Find where the given text appears and provide that cell's center as [X, Y] coordinate. 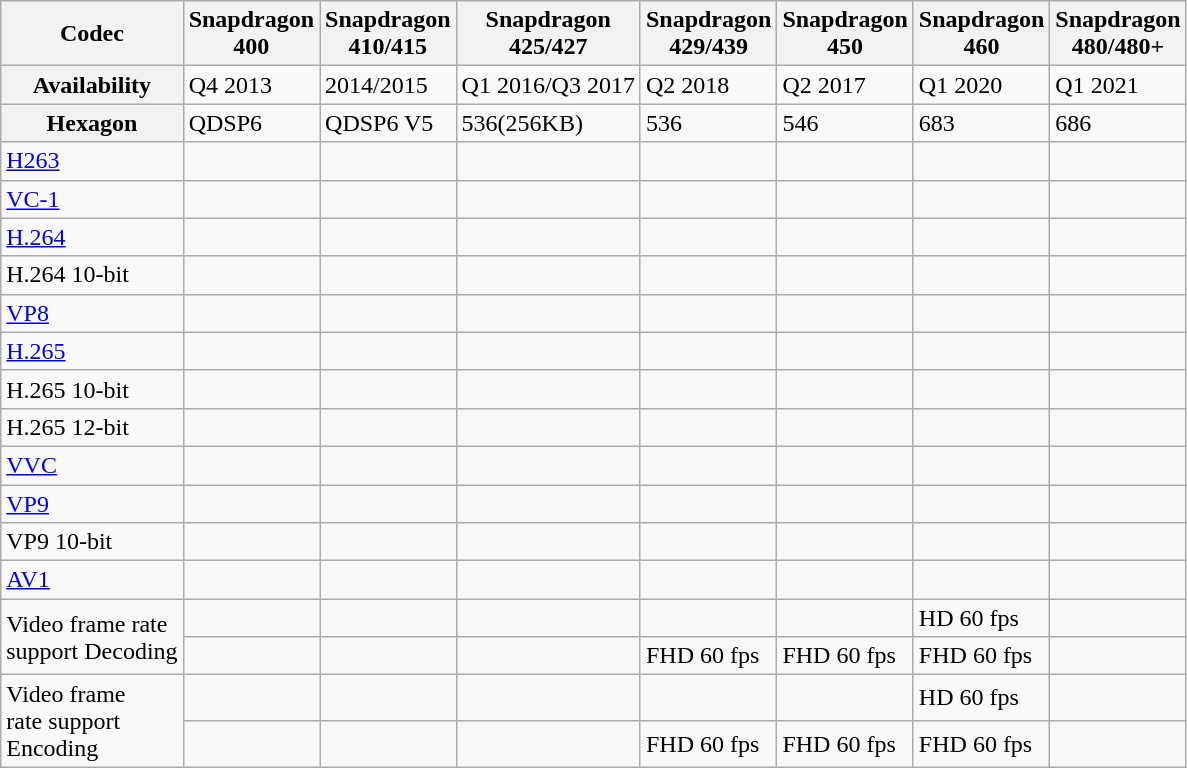
Snapdragon450 [845, 34]
536(256KB) [548, 123]
AV1 [92, 580]
Hexagon [92, 123]
H263 [92, 161]
Q2 2017 [845, 85]
H.264 10-bit [92, 275]
H.264 [92, 237]
Snapdragon460 [981, 34]
Codec [92, 34]
Q1 2021 [1118, 85]
686 [1118, 123]
H.265 [92, 351]
VVC [92, 465]
H.265 12-bit [92, 427]
2014/2015 [388, 85]
546 [845, 123]
Q1 2016/Q3 2017 [548, 85]
Snapdragon429/439 [708, 34]
Snapdragon410/415 [388, 34]
Q1 2020 [981, 85]
Video frame ratesupport Decoding [92, 637]
VP9 [92, 503]
Q4 2013 [251, 85]
H.265 10-bit [92, 389]
Snapdragon480/480+ [1118, 34]
683 [981, 123]
VP8 [92, 313]
Availability [92, 85]
Video framerate supportEncoding [92, 721]
QDSP6 [251, 123]
VP9 10-bit [92, 542]
VC-1 [92, 199]
QDSP6 V5 [388, 123]
Snapdragon425/427 [548, 34]
Snapdragon400 [251, 34]
Q2 2018 [708, 85]
536 [708, 123]
